For the text-containing cell, return its midpoint in (x, y) coordinate format. 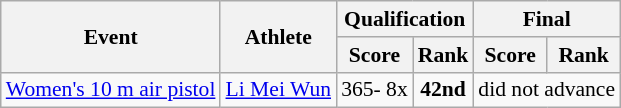
Qualification (404, 19)
Event (111, 36)
42nd (444, 90)
Athlete (278, 36)
365- 8x (374, 90)
did not advance (546, 90)
Final (546, 19)
Li Mei Wun (278, 90)
Women's 10 m air pistol (111, 90)
